Determine the [X, Y] coordinate at the center of the cell enclosing the given text.  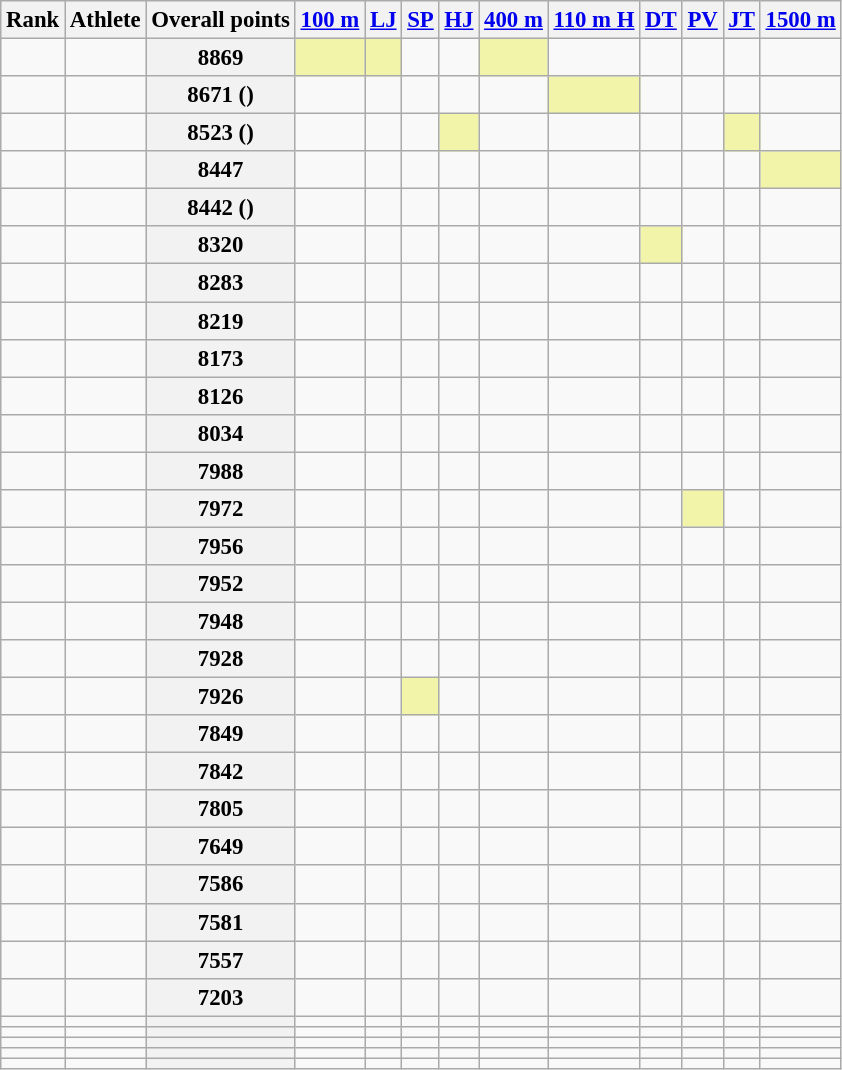
Athlete [106, 20]
7956 [220, 546]
7952 [220, 584]
PV [702, 20]
8219 [220, 321]
LJ [384, 20]
110 m H [594, 20]
7926 [220, 697]
SP [420, 20]
8173 [220, 358]
8869 [220, 58]
Overall points [220, 20]
7203 [220, 997]
7586 [220, 885]
7842 [220, 772]
8523 () [220, 133]
8442 () [220, 208]
7948 [220, 621]
8034 [220, 433]
Rank [33, 20]
7928 [220, 659]
8320 [220, 245]
7988 [220, 471]
8671 () [220, 95]
7972 [220, 509]
8283 [220, 283]
8126 [220, 396]
7649 [220, 847]
1500 m [800, 20]
7557 [220, 960]
HJ [459, 20]
DT [661, 20]
7805 [220, 809]
JT [742, 20]
8447 [220, 170]
7581 [220, 922]
7849 [220, 734]
400 m [514, 20]
100 m [330, 20]
